Detect which cell encompasses the target text, then output its (x, y) center coordinate. 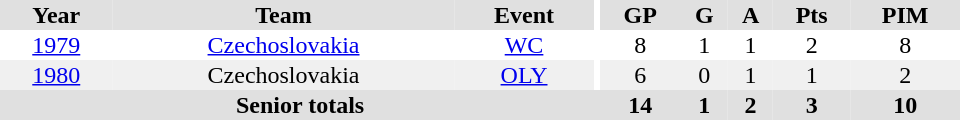
10 (905, 105)
Pts (812, 15)
Team (284, 15)
OLY (524, 75)
Event (524, 15)
Senior totals (300, 105)
0 (704, 75)
6 (640, 75)
A (750, 15)
14 (640, 105)
1980 (56, 75)
G (704, 15)
PIM (905, 15)
WC (524, 45)
1979 (56, 45)
Year (56, 15)
GP (640, 15)
3 (812, 105)
